Search for the cell housing the specified text and yield its (x, y) center coordinate. 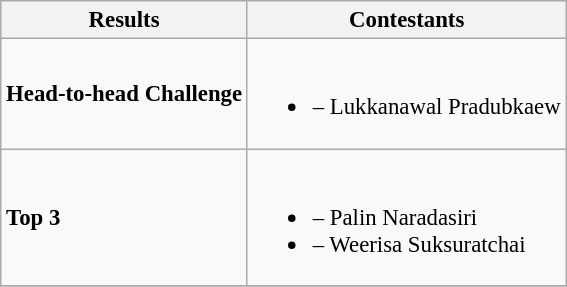
Head-to-head Challenge (124, 94)
Results (124, 20)
– Palin Naradasiri – Weerisa Suksuratchai (406, 218)
– Lukkanawal Pradubkaew (406, 94)
Top 3 (124, 218)
Contestants (406, 20)
